Return [x, y] of the center of cell containing provided text 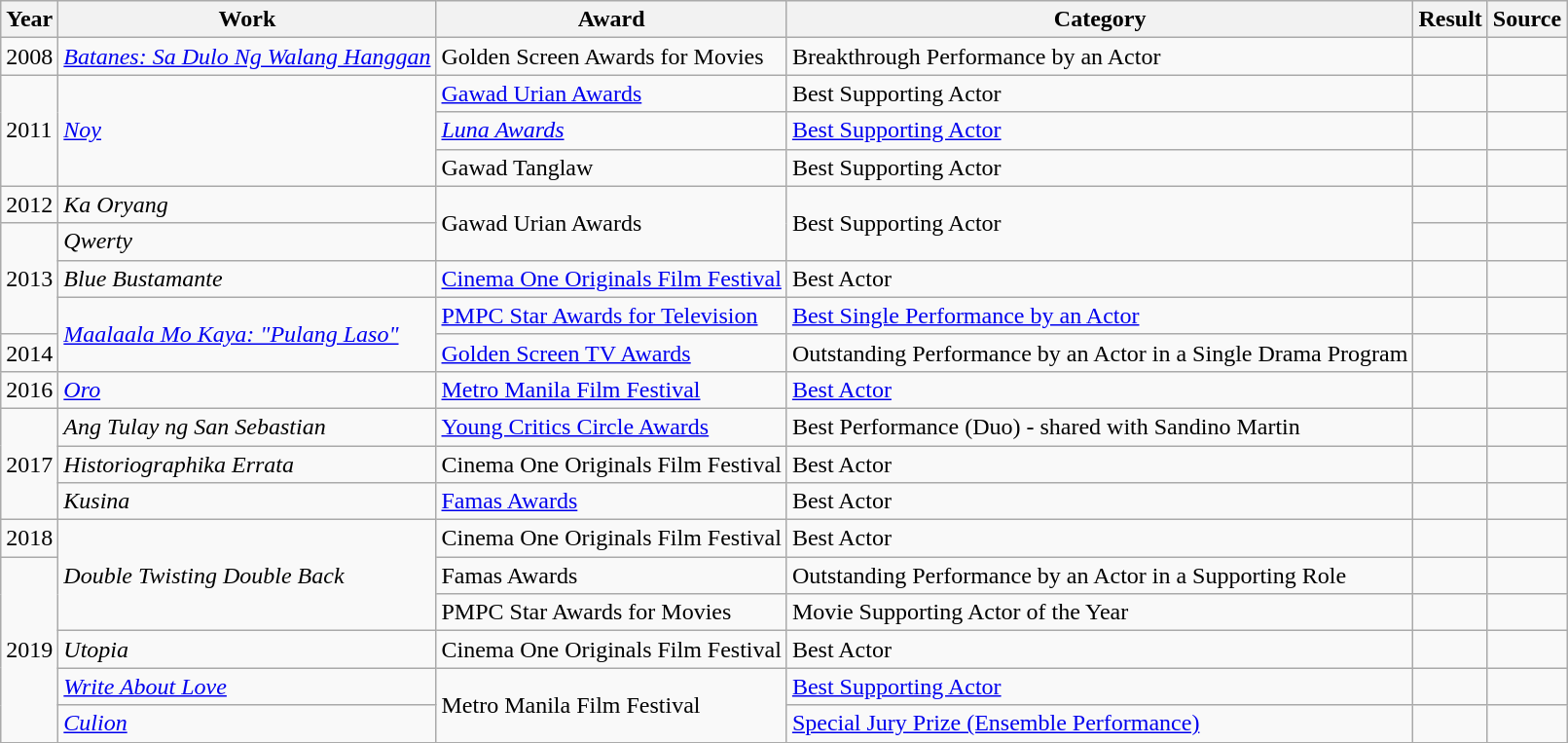
2016 [29, 390]
Blue Bustamante [247, 279]
Write About Love [247, 687]
Ka Oryang [247, 204]
2008 [29, 56]
Golden Screen TV Awards [611, 353]
Luna Awards [611, 130]
Qwerty [247, 241]
Movie Supporting Actor of the Year [1100, 613]
Special Jury Prize (Ensemble Performance) [1100, 724]
Outstanding Performance by an Actor in a Supporting Role [1100, 576]
Outstanding Performance by an Actor in a Single Drama Program [1100, 353]
Work [247, 19]
PMPC Star Awards for Movies [611, 613]
Batanes: Sa Dulo Ng Walang Hanggan [247, 56]
Golden Screen Awards for Movies [611, 56]
Ang Tulay ng San Sebastian [247, 427]
2013 [29, 279]
Best Single Performance by an Actor [1100, 316]
Oro [247, 390]
Category [1100, 19]
PMPC Star Awards for Television [611, 316]
Utopia [247, 650]
Culion [247, 724]
Double Twisting Double Back [247, 576]
Historiographika Errata [247, 464]
2017 [29, 464]
2018 [29, 539]
Breakthrough Performance by an Actor [1100, 56]
Kusina [247, 502]
2019 [29, 650]
Noy [247, 130]
Gawad Tanglaw [611, 167]
2011 [29, 130]
Best Performance (Duo) - shared with Sandino Martin [1100, 427]
Result [1450, 19]
Maalaala Mo Kaya: "Pulang Laso" [247, 334]
2012 [29, 204]
Award [611, 19]
Source [1526, 19]
2014 [29, 353]
Year [29, 19]
Young Critics Circle Awards [611, 427]
